Detect which cell encompasses the target text, then output its (x, y) center coordinate. 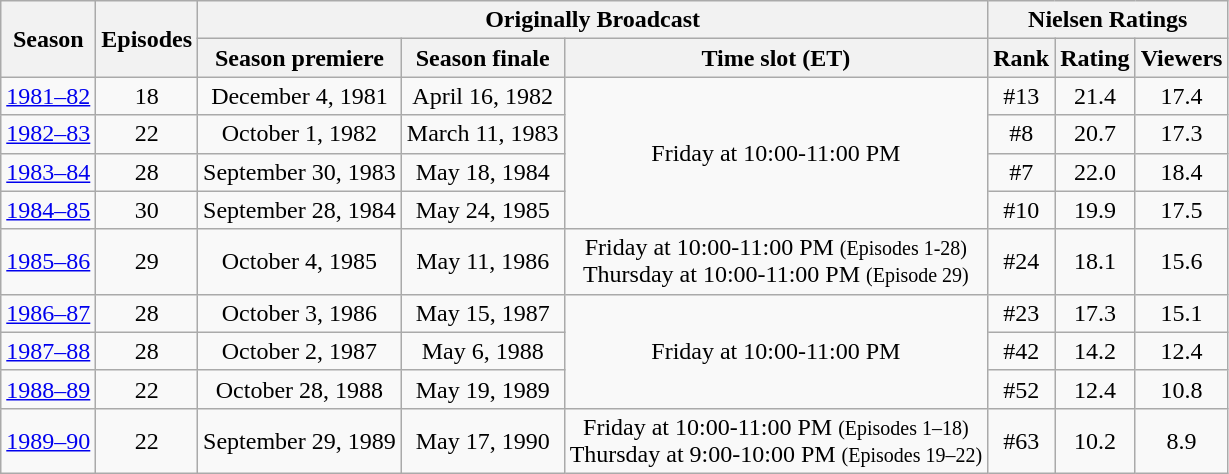
September 29, 1989 (300, 440)
Friday at 10:00-11:00 PM (Episodes 1-28)Thursday at 10:00-11:00 PM (Episode 29) (776, 262)
30 (147, 210)
#13 (1022, 96)
May 18, 1984 (482, 172)
Episodes (147, 39)
1983–84 (48, 172)
Season (48, 39)
October 3, 1986 (300, 313)
March 11, 1983 (482, 134)
October 28, 1988 (300, 389)
September 28, 1984 (300, 210)
Rating (1095, 58)
Season premiere (300, 58)
#42 (1022, 351)
17.5 (1182, 210)
Viewers (1182, 58)
1982–83 (48, 134)
#24 (1022, 262)
December 4, 1981 (300, 96)
1984–85 (48, 210)
#63 (1022, 440)
8.9 (1182, 440)
Rank (1022, 58)
May 24, 1985 (482, 210)
May 19, 1989 (482, 389)
1985–86 (48, 262)
May 11, 1986 (482, 262)
20.7 (1095, 134)
#10 (1022, 210)
21.4 (1095, 96)
18.1 (1095, 262)
April 16, 1982 (482, 96)
22.0 (1095, 172)
10.8 (1182, 389)
14.2 (1095, 351)
May 6, 1988 (482, 351)
October 2, 1987 (300, 351)
1981–82 (48, 96)
29 (147, 262)
#7 (1022, 172)
#23 (1022, 313)
1989–90 (48, 440)
#52 (1022, 389)
May 17, 1990 (482, 440)
#8 (1022, 134)
September 30, 1983 (300, 172)
Time slot (ET) (776, 58)
Originally Broadcast (593, 20)
19.9 (1095, 210)
May 15, 1987 (482, 313)
Nielsen Ratings (1108, 20)
10.2 (1095, 440)
Season finale (482, 58)
1988–89 (48, 389)
17.4 (1182, 96)
15.1 (1182, 313)
18.4 (1182, 172)
15.6 (1182, 262)
Friday at 10:00-11:00 PM (Episodes 1–18)Thursday at 9:00-10:00 PM (Episodes 19–22) (776, 440)
October 4, 1985 (300, 262)
1987–88 (48, 351)
October 1, 1982 (300, 134)
18 (147, 96)
1986–87 (48, 313)
